From the cell containing the given text, extract its center point as (X, Y) coordinate. 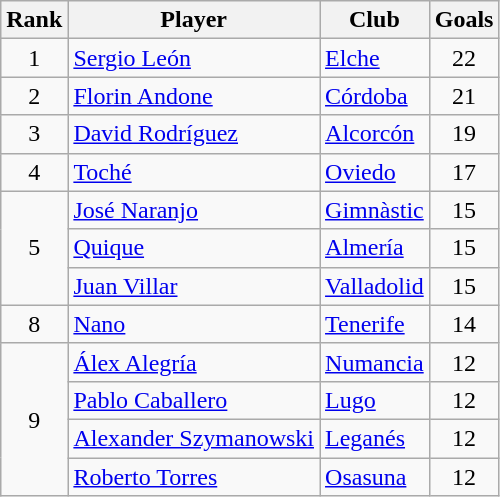
17 (464, 172)
Osasuna (375, 477)
David Rodríguez (194, 134)
9 (34, 419)
1 (34, 58)
Álex Alegría (194, 362)
Florin Andone (194, 96)
Alcorcón (375, 134)
3 (34, 134)
Almería (375, 248)
Goals (464, 20)
Córdoba (375, 96)
Tenerife (375, 324)
19 (464, 134)
22 (464, 58)
8 (34, 324)
José Naranjo (194, 210)
5 (34, 248)
Club (375, 20)
4 (34, 172)
Rank (34, 20)
Player (194, 20)
Nano (194, 324)
Lugo (375, 400)
Valladolid (375, 286)
Gimnàstic (375, 210)
Toché (194, 172)
Leganés (375, 438)
Sergio León (194, 58)
Quique (194, 248)
Oviedo (375, 172)
Elche (375, 58)
Numancia (375, 362)
Roberto Torres (194, 477)
Pablo Caballero (194, 400)
2 (34, 96)
Juan Villar (194, 286)
Alexander Szymanowski (194, 438)
21 (464, 96)
14 (464, 324)
